Identify which cell holds the provided text, then report its [x, y] central coordinate. 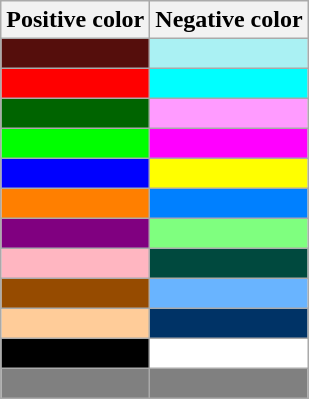
Positive color [76, 20]
Negative color [229, 20]
